Return (X, Y) of the center of cell containing provided text 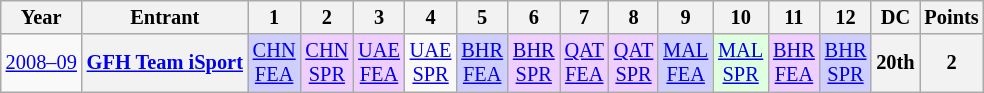
Entrant (165, 17)
CHNSPR (326, 63)
1 (274, 17)
6 (534, 17)
QATFEA (584, 63)
5 (482, 17)
4 (431, 17)
CHNFEA (274, 63)
QATSPR (634, 63)
20th (895, 63)
Points (952, 17)
9 (686, 17)
MALSPR (740, 63)
Year (42, 17)
3 (379, 17)
8 (634, 17)
GFH Team iSport (165, 63)
10 (740, 17)
12 (846, 17)
UAESPR (431, 63)
11 (794, 17)
2008–09 (42, 63)
UAEFEA (379, 63)
DC (895, 17)
MALFEA (686, 63)
7 (584, 17)
